Identify which cell holds the provided text, then report its (X, Y) central coordinate. 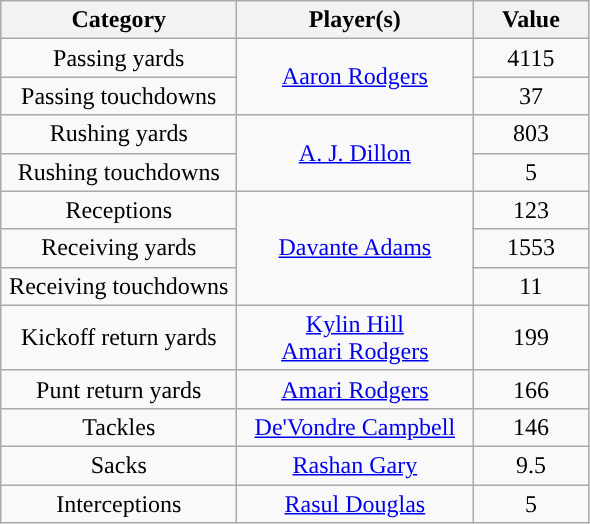
Receptions (119, 210)
Aaron Rodgers (355, 77)
Kickoff return yards (119, 338)
Interceptions (119, 503)
Passing touchdowns (119, 96)
Sacks (119, 465)
Punt return yards (119, 389)
11 (531, 286)
1553 (531, 248)
166 (531, 389)
Kylin HillAmari Rodgers (355, 338)
Player(s) (355, 20)
De'Vondre Campbell (355, 427)
Passing yards (119, 58)
Rashan Gary (355, 465)
A. J. Dillon (355, 153)
Category (119, 20)
803 (531, 134)
9.5 (531, 465)
146 (531, 427)
Rushing touchdowns (119, 172)
Davante Adams (355, 248)
Receiving yards (119, 248)
Rushing yards (119, 134)
Value (531, 20)
Receiving touchdowns (119, 286)
Amari Rodgers (355, 389)
37 (531, 96)
199 (531, 338)
Rasul Douglas (355, 503)
123 (531, 210)
Tackles (119, 427)
4115 (531, 58)
